For the text-containing cell, return its midpoint in [X, Y] coordinate format. 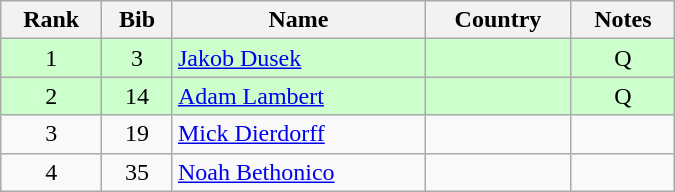
Noah Bethonico [298, 172]
Mick Dierdorff [298, 134]
4 [52, 172]
Jakob Dusek [298, 58]
14 [138, 96]
Bib [138, 20]
35 [138, 172]
Country [498, 20]
1 [52, 58]
Name [298, 20]
2 [52, 96]
Rank [52, 20]
Adam Lambert [298, 96]
Notes [622, 20]
19 [138, 134]
